For the text-containing cell, return its midpoint in (X, Y) coordinate format. 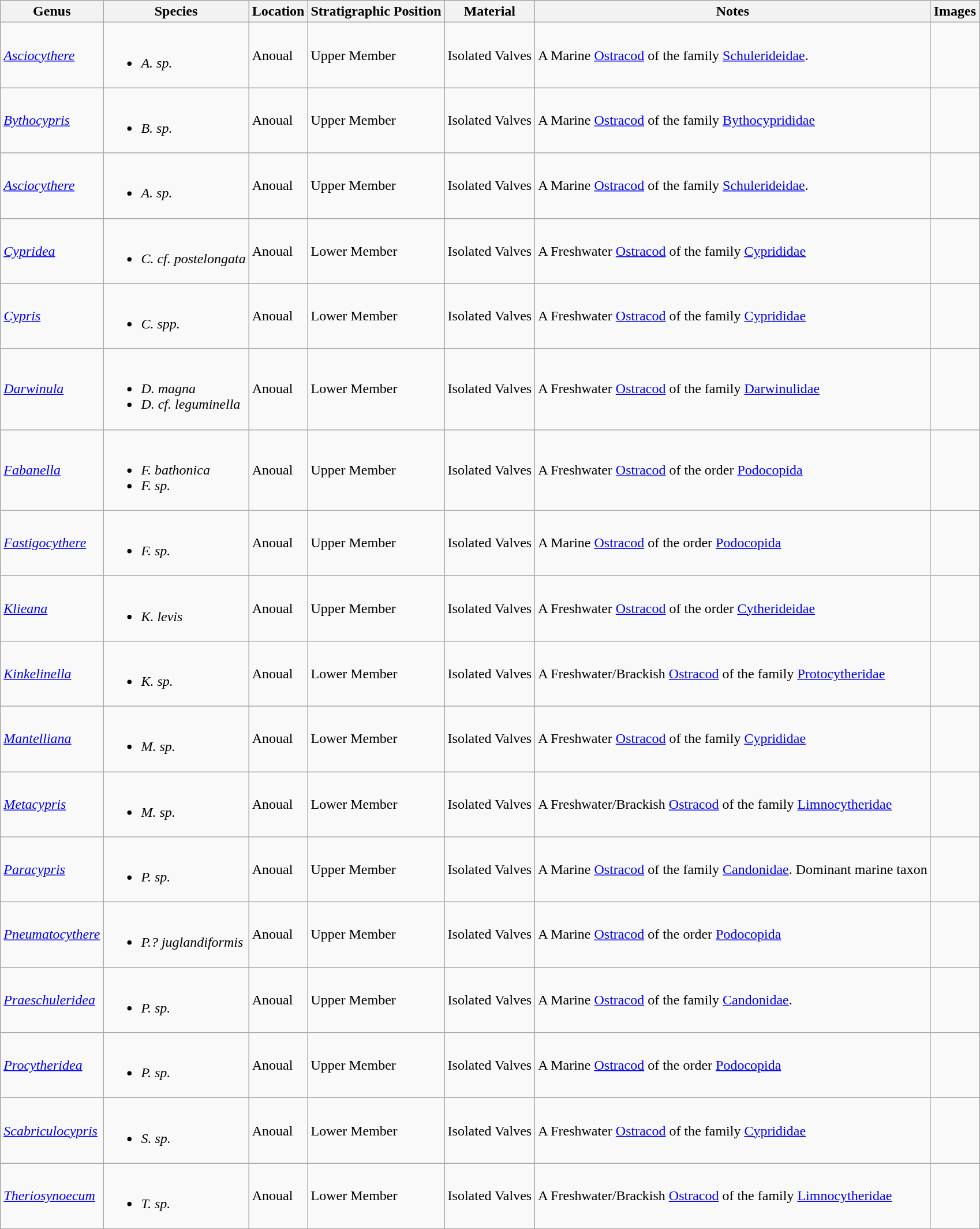
Images (955, 12)
Stratigraphic Position (376, 12)
Material (489, 12)
A Freshwater Ostracod of the order Cytherideidae (733, 608)
Fastigocythere (52, 543)
B. sp. (176, 120)
Mantelliana (52, 739)
Species (176, 12)
Klieana (52, 608)
Paracypris (52, 869)
K. levis (176, 608)
A Freshwater Ostracod of the family Darwinulidae (733, 389)
Praeschuleridea (52, 1000)
S. sp. (176, 1130)
T. sp. (176, 1196)
A Freshwater Ostracod of the order Podocopida (733, 470)
D. magnaD. cf. leguminella (176, 389)
Pneumatocythere (52, 935)
Procytheridea (52, 1066)
Kinkelinella (52, 673)
Bythocypris (52, 120)
Genus (52, 12)
Notes (733, 12)
Cypris (52, 316)
Darwinula (52, 389)
Location (278, 12)
A Freshwater/Brackish Ostracod of the family Protocytheridae (733, 673)
F. bathonicaF. sp. (176, 470)
P.? juglandiformis (176, 935)
Fabanella (52, 470)
Theriosynoecum (52, 1196)
K. sp. (176, 673)
Cypridea (52, 251)
A Marine Ostracod of the family Candonidae. (733, 1000)
C. cf. postelongata (176, 251)
A Marine Ostracod of the family Candonidae. Dominant marine taxon (733, 869)
C. spp. (176, 316)
Scabriculocypris (52, 1130)
A Marine Ostracod of the family Bythocyprididae (733, 120)
Metacypris (52, 804)
F. sp. (176, 543)
